Locate the cell with the specified text and output its (X, Y) center coordinate. 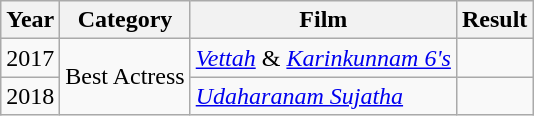
2018 (30, 96)
Udaharanam Sujatha (323, 96)
Category (125, 20)
Year (30, 20)
Vettah & Karinkunnam 6's (323, 58)
Result (494, 20)
2017 (30, 58)
Film (323, 20)
Best Actress (125, 77)
